Search for the cell housing the specified text and yield its [X, Y] center coordinate. 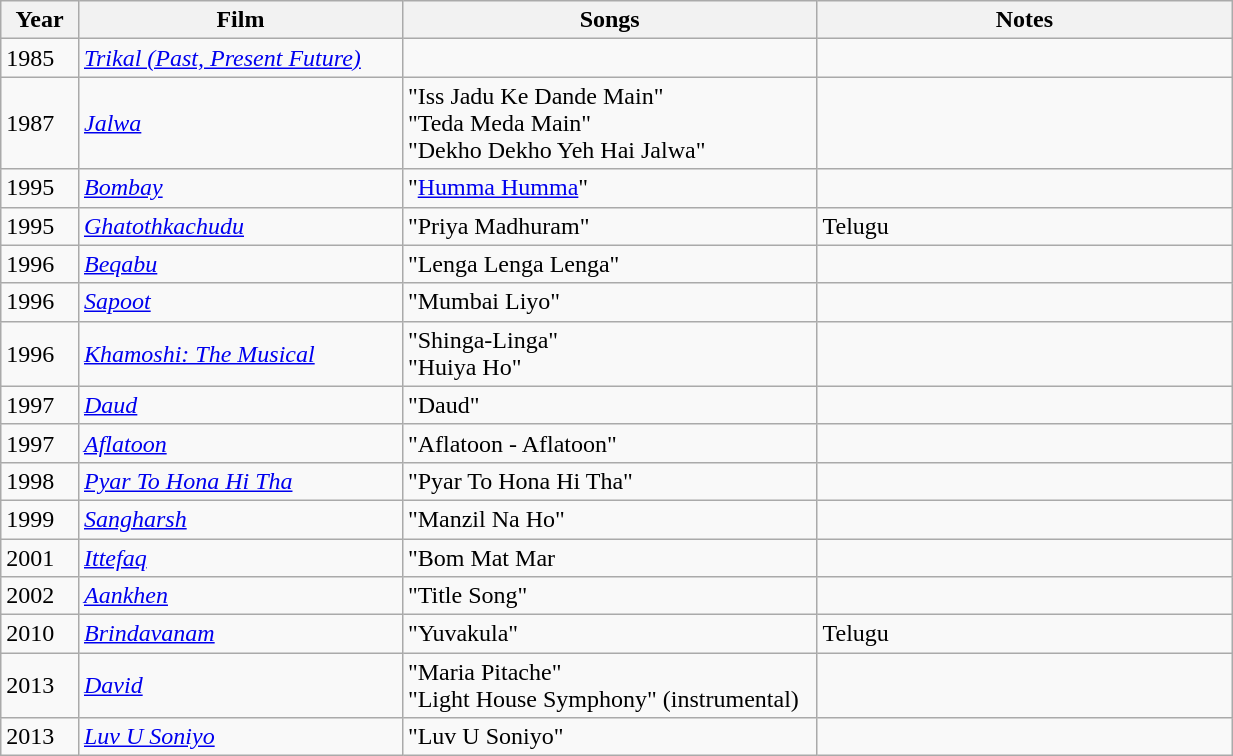
"Humma Humma" [610, 188]
"Iss Jadu Ke Dande Main""Teda Meda Main""Dekho Dekho Yeh Hai Jalwa" [610, 123]
Bombay [240, 188]
"Bom Mat Mar [610, 557]
"Priya Madhuram" [610, 226]
Pyar To Hona Hi Tha [240, 481]
1987 [40, 123]
Songs [610, 20]
2010 [40, 634]
Khamoshi: The Musical [240, 354]
2001 [40, 557]
"Mumbai Liyo" [610, 302]
"Maria Pitache""Light House Symphony" (instrumental) [610, 686]
1985 [40, 58]
Ghatothkachudu [240, 226]
"Pyar To Hona Hi Tha" [610, 481]
Trikal (Past, Present Future) [240, 58]
"Lenga Lenga Lenga" [610, 264]
Beqabu [240, 264]
Daud [240, 405]
1999 [40, 519]
2002 [40, 596]
Notes [1024, 20]
Jalwa [240, 123]
"Daud" [610, 405]
Aankhen [240, 596]
"Aflatoon - Aflatoon" [610, 443]
"Title Song" [610, 596]
1998 [40, 481]
Aflatoon [240, 443]
Ittefaq [240, 557]
"Manzil Na Ho" [610, 519]
David [240, 686]
Sangharsh [240, 519]
Sapoot [240, 302]
Brindavanam [240, 634]
"Shinga-Linga""Huiya Ho" [610, 354]
"Yuvakula" [610, 634]
Film [240, 20]
"Luv U Soniyo" [610, 737]
Year [40, 20]
Luv U Soniyo [240, 737]
